Return the [X, Y] coordinate for the center point of the cell that contains the specified text.  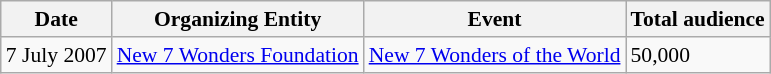
New 7 Wonders Foundation [238, 55]
Organizing Entity [238, 19]
Total audience [698, 19]
Event [495, 19]
50,000 [698, 55]
7 July 2007 [56, 55]
New 7 Wonders of the World [495, 55]
Date [56, 19]
